Search for the cell housing the specified text and yield its (x, y) center coordinate. 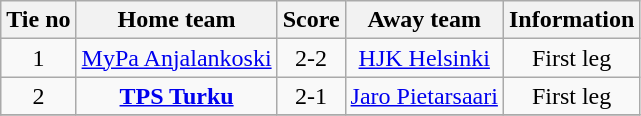
TPS Turku (176, 96)
Home team (176, 20)
MyPa Anjalankoski (176, 58)
2 (38, 96)
Away team (424, 20)
Tie no (38, 20)
Score (311, 20)
2-2 (311, 58)
Information (571, 20)
Jaro Pietarsaari (424, 96)
1 (38, 58)
HJK Helsinki (424, 58)
2-1 (311, 96)
